Find where the given text appears and provide that cell's center as (x, y) coordinate. 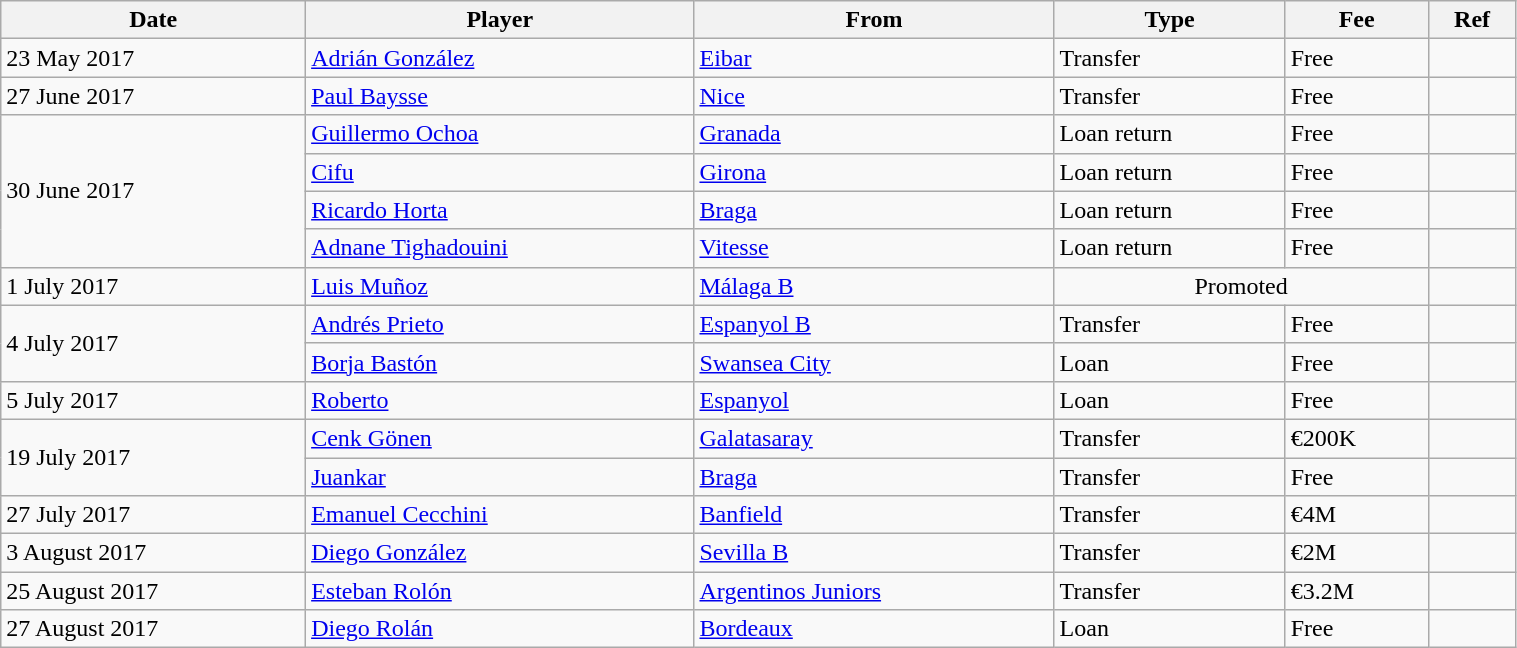
€3.2M (1356, 591)
4 July 2017 (154, 343)
Eibar (874, 58)
27 June 2017 (154, 96)
Ref (1472, 20)
25 August 2017 (154, 591)
Luis Muñoz (500, 286)
Vitesse (874, 248)
Espanyol B (874, 324)
Andrés Prieto (500, 324)
Player (500, 20)
Galatasaray (874, 438)
Nice (874, 96)
1 July 2017 (154, 286)
23 May 2017 (154, 58)
Type (1170, 20)
Diego González (500, 553)
Espanyol (874, 400)
Adrián González (500, 58)
Emanuel Cecchini (500, 515)
Cenk Gönen (500, 438)
€2M (1356, 553)
Málaga B (874, 286)
Girona (874, 172)
Cifu (500, 172)
Date (154, 20)
Fee (1356, 20)
From (874, 20)
Sevilla B (874, 553)
Swansea City (874, 362)
Roberto (500, 400)
5 July 2017 (154, 400)
27 July 2017 (154, 515)
Adnane Tighadouini (500, 248)
€4M (1356, 515)
Ricardo Horta (500, 210)
Esteban Rolón (500, 591)
Argentinos Juniors (874, 591)
27 August 2017 (154, 629)
Diego Rolán (500, 629)
Juankar (500, 477)
Guillermo Ochoa (500, 134)
19 July 2017 (154, 457)
Banfield (874, 515)
Bordeaux (874, 629)
Paul Baysse (500, 96)
€200K (1356, 438)
3 August 2017 (154, 553)
30 June 2017 (154, 191)
Granada (874, 134)
Borja Bastón (500, 362)
Promoted (1241, 286)
